Output the [X, Y] coordinate of the center of the cell containing the given text.  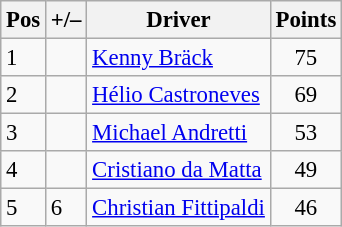
3 [24, 133]
Driver [178, 20]
Pos [24, 20]
5 [24, 208]
+/– [66, 20]
Christian Fittipaldi [178, 208]
Cristiano da Matta [178, 170]
2 [24, 95]
Points [306, 20]
46 [306, 208]
Hélio Castroneves [178, 95]
53 [306, 133]
4 [24, 170]
69 [306, 95]
1 [24, 58]
6 [66, 208]
75 [306, 58]
Michael Andretti [178, 133]
Kenny Bräck [178, 58]
49 [306, 170]
